Output the [x, y] coordinate of the center of the cell containing the given text.  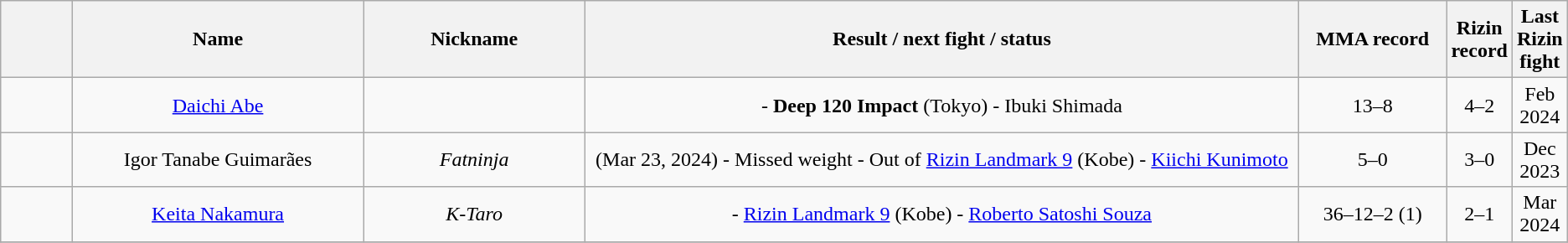
MMA record [1373, 39]
Last Rizin fight [1540, 39]
Dec 2023 [1540, 159]
Nickname [474, 39]
Fatninja [474, 159]
Keita Nakamura [218, 215]
K-Taro [474, 215]
Rizin record [1479, 39]
(Mar 23, 2024) - Missed weight - Out of Rizin Landmark 9 (Kobe) - Kiichi Kunimoto [941, 159]
Igor Tanabe Guimarães [218, 159]
5–0 [1373, 159]
- Deep 120 Impact (Tokyo) - Ibuki Shimada [941, 106]
36–12–2 (1) [1373, 215]
13–8 [1373, 106]
4–2 [1479, 106]
Result / next fight / status [941, 39]
- Rizin Landmark 9 (Kobe) - Roberto Satoshi Souza [941, 215]
Feb 2024 [1540, 106]
Mar 2024 [1540, 215]
Name [218, 39]
3–0 [1479, 159]
Daichi Abe [218, 106]
2–1 [1479, 215]
